Search for the cell housing the specified text and yield its [x, y] center coordinate. 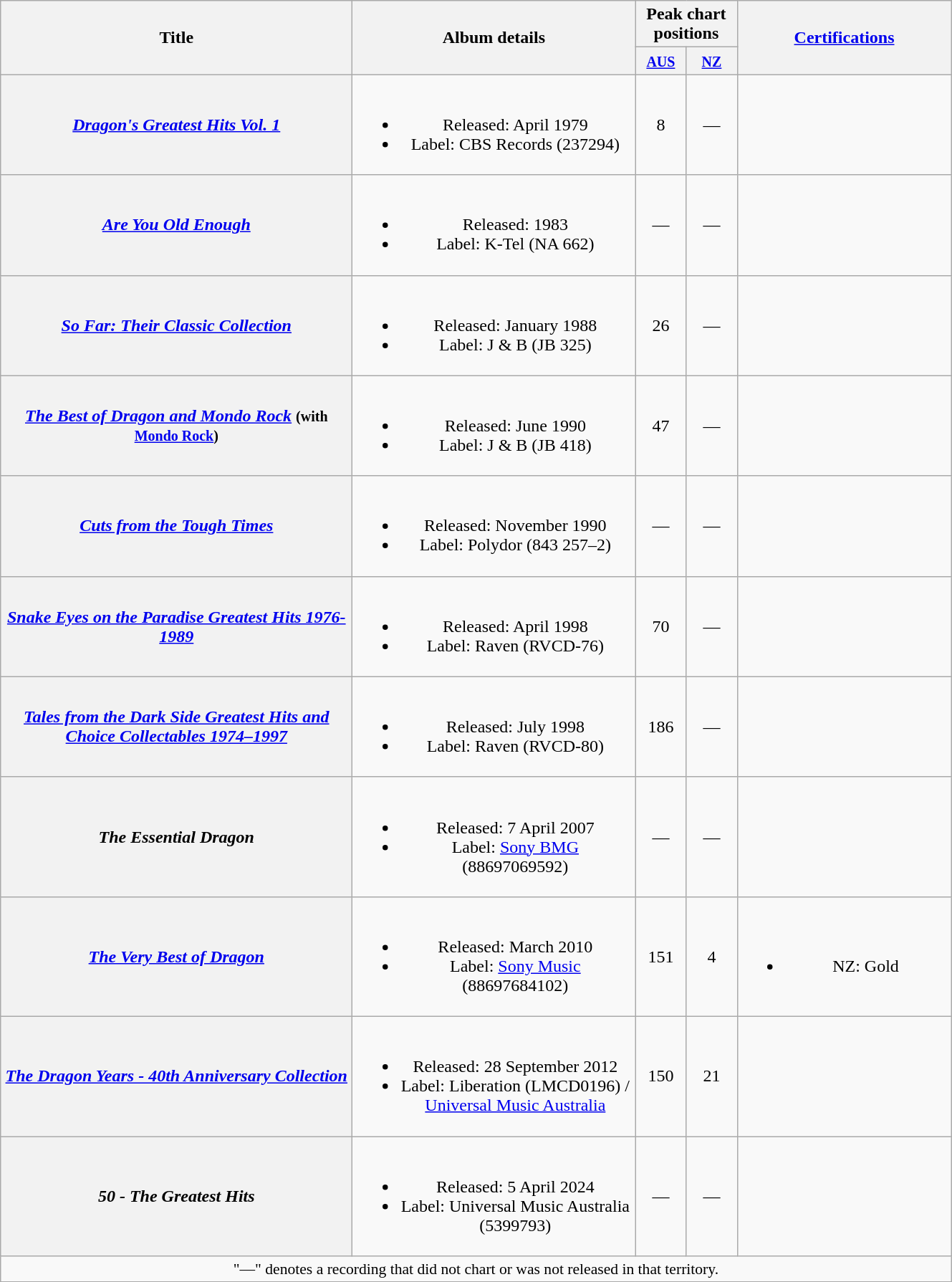
Dragon's Greatest Hits Vol. 1 [176, 125]
Released: November 1990Label: Polydor (843 257–2) [494, 526]
The Very Best of Dragon [176, 956]
70 [660, 626]
Tales from the Dark Side Greatest Hits and Choice Collectables 1974–1997 [176, 727]
Album details [494, 37]
Released: 5 April 2024Label: Universal Music Australia (5399793) [494, 1197]
NZ: Gold [844, 956]
Snake Eyes on the Paradise Greatest Hits 1976-1989 [176, 626]
Released: March 2010Label: Sony Music (88697684102) [494, 956]
"—" denotes a recording that did not chart or was not released in that territory. [476, 1269]
The Best of Dragon and Mondo Rock (with Mondo Rock) [176, 426]
Title [176, 37]
Released: January 1988Label: J & B (JB 325) [494, 325]
The Essential Dragon [176, 837]
26 [660, 325]
4 [712, 956]
Released: June 1990Label: J & B (JB 418) [494, 426]
Cuts from the Tough Times [176, 526]
Released: July 1998Label: Raven (RVCD-80) [494, 727]
Released: April 1998Label: Raven (RVCD-76) [494, 626]
NZ [712, 61]
Peak chart positions [686, 24]
Are You Old Enough [176, 225]
21 [712, 1076]
151 [660, 956]
Released: 7 April 2007Label: Sony BMG (88697069592) [494, 837]
Released: 1983Label: K-Tel (NA 662) [494, 225]
So Far: Their Classic Collection [176, 325]
Released: April 1979Label: CBS Records (237294) [494, 125]
AUS [660, 61]
50 - The Greatest Hits [176, 1197]
Released: 28 September 2012Label: Liberation (LMCD0196) / Universal Music Australia [494, 1076]
Certifications [844, 37]
186 [660, 727]
47 [660, 426]
The Dragon Years - 40th Anniversary Collection [176, 1076]
8 [660, 125]
150 [660, 1076]
